Determine the (x, y) coordinate at the center of the cell enclosing the given text.  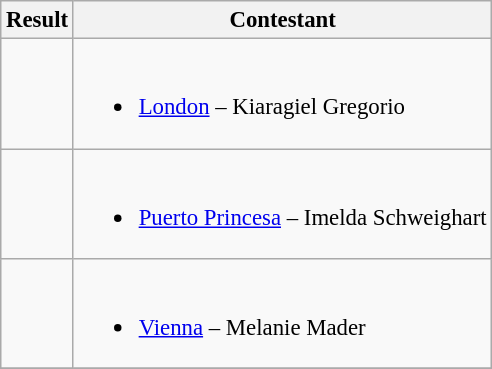
Result (38, 20)
Puerto Princesa – Imelda Schweighart (282, 204)
Contestant (282, 20)
London – Kiaragiel Gregorio (282, 94)
Vienna – Melanie Mader (282, 314)
